Locate the cell with the specified text and output its (x, y) center coordinate. 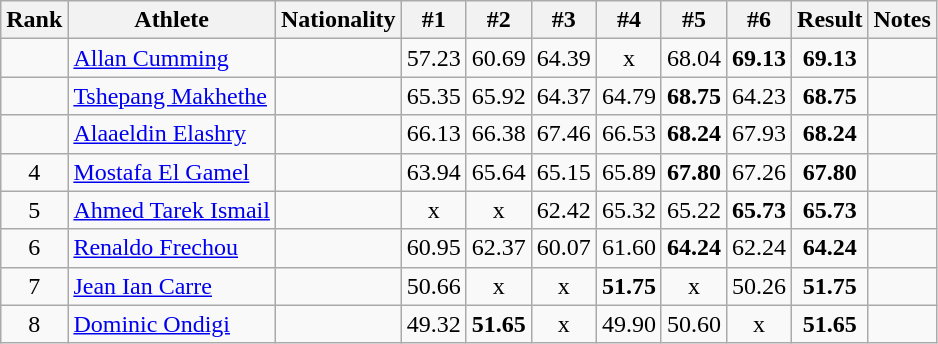
65.92 (498, 96)
50.26 (758, 286)
#3 (564, 20)
Result (830, 20)
61.60 (628, 248)
62.42 (564, 210)
6 (34, 248)
5 (34, 210)
62.37 (498, 248)
67.46 (564, 134)
#5 (694, 20)
7 (34, 286)
57.23 (434, 58)
8 (34, 324)
Tshepang Makhethe (172, 96)
60.95 (434, 248)
67.93 (758, 134)
50.66 (434, 286)
64.39 (564, 58)
Ahmed Tarek Ismail (172, 210)
62.24 (758, 248)
66.53 (628, 134)
Renaldo Frechou (172, 248)
Notes (902, 20)
49.32 (434, 324)
64.23 (758, 96)
#2 (498, 20)
#4 (628, 20)
Rank (34, 20)
67.26 (758, 172)
66.38 (498, 134)
Athlete (172, 20)
60.69 (498, 58)
65.22 (694, 210)
Nationality (338, 20)
64.37 (564, 96)
Dominic Ondigi (172, 324)
49.90 (628, 324)
Alaaeldin Elashry (172, 134)
66.13 (434, 134)
65.32 (628, 210)
65.15 (564, 172)
64.79 (628, 96)
Mostafa El Gamel (172, 172)
Allan Cumming (172, 58)
#1 (434, 20)
Jean Ian Carre (172, 286)
50.60 (694, 324)
#6 (758, 20)
60.07 (564, 248)
4 (34, 172)
65.89 (628, 172)
68.04 (694, 58)
65.64 (498, 172)
63.94 (434, 172)
65.35 (434, 96)
